Output the [X, Y] coordinate of the center of the cell containing the given text.  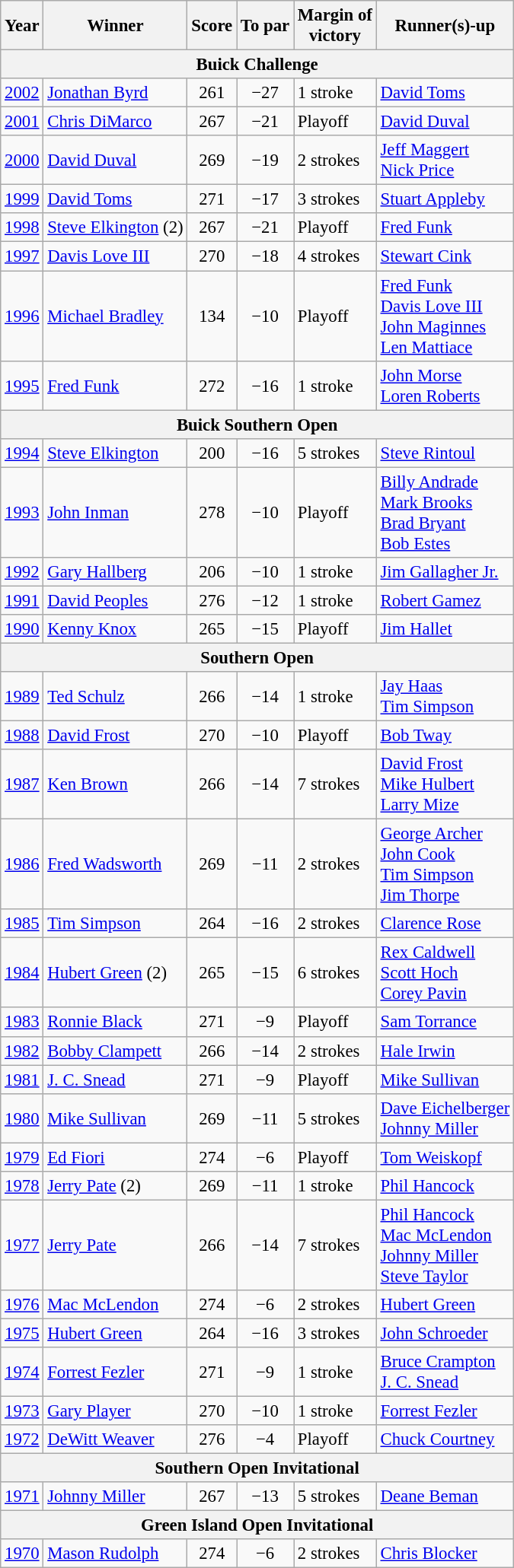
Jim Gallagher Jr. [445, 572]
Score [212, 26]
1973 [22, 1411]
−12 [265, 600]
Jerry Pate (2) [116, 1186]
1985 [22, 924]
1986 [22, 864]
1996 [22, 316]
−4 [265, 1439]
Stewart Cink [445, 256]
Stuart Appleby [445, 199]
Buick Challenge [257, 65]
200 [212, 453]
David Peoples [116, 600]
Robert Gamez [445, 600]
1981 [22, 1080]
Tom Weiskopf [445, 1157]
6 strokes [335, 973]
Jim Hallet [445, 629]
Steve Elkington [116, 453]
Sam Torrance [445, 1023]
1989 [22, 697]
John Schroeder [445, 1333]
Deane Beman [445, 1496]
Billy Andrade Mark Brooks Brad Bryant Bob Estes [445, 513]
−19 [265, 160]
1972 [22, 1439]
Fred Wadsworth [116, 864]
Gary Hallberg [116, 572]
1995 [22, 385]
Jonathan Byrd [116, 93]
Bob Tway [445, 736]
2001 [22, 122]
1988 [22, 736]
Runner(s)-up [445, 26]
Ed Fiori [116, 1157]
Ronnie Black [116, 1023]
Johnny Miller [116, 1496]
1998 [22, 227]
2000 [22, 160]
Bobby Clampett [116, 1051]
Jerry Pate [116, 1245]
Year [22, 26]
1991 [22, 600]
261 [212, 93]
Gary Player [116, 1411]
Jeff Maggert Nick Price [445, 160]
Steve Elkington (2) [116, 227]
278 [212, 513]
David Frost Mike Hulbert Larry Mize [445, 784]
DeWitt Weaver [116, 1439]
Southern Open [257, 657]
1980 [22, 1118]
1979 [22, 1157]
Mac McLendon [116, 1305]
−17 [265, 199]
Chuck Courtney [445, 1439]
1976 [22, 1305]
Ken Brown [116, 784]
1984 [22, 973]
1992 [22, 572]
Clarence Rose [445, 924]
Tim Simpson [116, 924]
Davis Love III [116, 256]
John Inman [116, 513]
−18 [265, 256]
Green Island Open Invitational [257, 1525]
Chris DiMarco [116, 122]
2002 [22, 93]
Jay Haas Tim Simpson [445, 697]
Ted Schulz [116, 697]
Michael Bradley [116, 316]
Southern Open Invitational [257, 1468]
Hubert Green (2) [116, 973]
1978 [22, 1186]
Dave Eichelberger Johnny Miller [445, 1118]
206 [212, 572]
1975 [22, 1333]
1983 [22, 1023]
Rex Caldwell Scott Hoch Corey Pavin [445, 973]
Fred Funk Davis Love III John Maginnes Len Mattiace [445, 316]
Winner [116, 26]
To par [265, 26]
Bruce Crampton J. C. Snead [445, 1372]
1977 [22, 1245]
−27 [265, 93]
1993 [22, 513]
J. C. Snead [116, 1080]
Steve Rintoul [445, 453]
Hale Irwin [445, 1051]
1994 [22, 453]
272 [212, 385]
134 [212, 316]
4 strokes [335, 256]
1982 [22, 1051]
−13 [265, 1496]
George Archer John Cook Tim Simpson Jim Thorpe [445, 864]
1987 [22, 784]
1974 [22, 1372]
Phil Hancock Mac McLendon Johnny Miller Steve Taylor [445, 1245]
David Frost [116, 736]
1999 [22, 199]
Buick Southern Open [257, 425]
1971 [22, 1496]
Margin ofvictory [335, 26]
John Morse Loren Roberts [445, 385]
1990 [22, 629]
1997 [22, 256]
Phil Hancock [445, 1186]
Kenny Knox [116, 629]
